Return the [x, y] coordinate for the center point of the cell that contains the specified text.  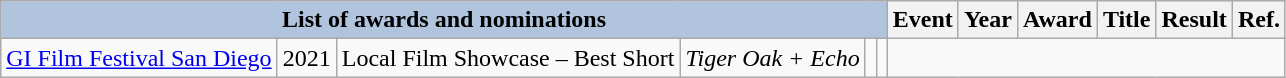
Local Film Showcase – Best Short [508, 58]
2021 [306, 58]
GI Film Festival San Diego [139, 58]
Ref. [1258, 20]
Year [988, 20]
Event [922, 20]
List of awards and nominations [444, 20]
Tiger Oak + Echo [772, 58]
Title [1126, 20]
Result [1194, 20]
Award [1057, 20]
